Output the (X, Y) coordinate of the center of the cell containing the given text.  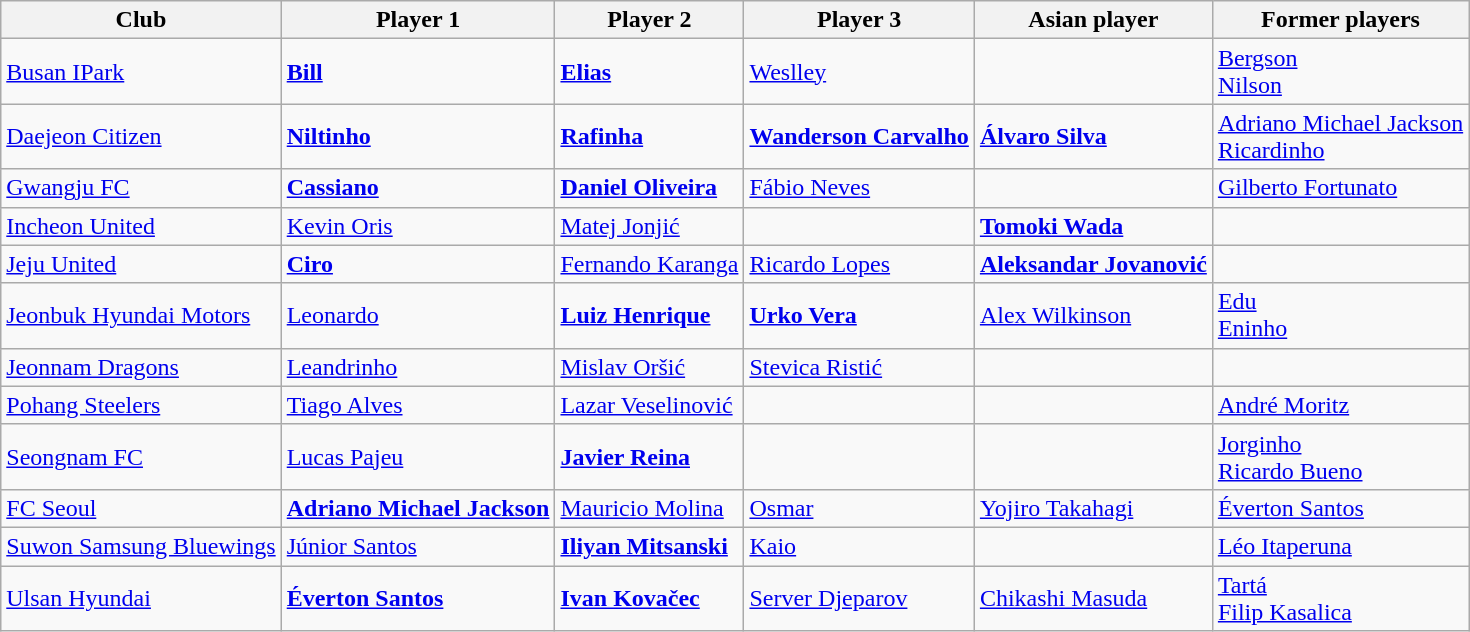
Lazar Veselinović (650, 405)
Ciro (418, 264)
Daniel Oliveira (650, 188)
Seongnam FC (141, 456)
Júnior Santos (418, 546)
Fernando Karanga (650, 264)
Asian player (1093, 20)
Gilberto Fortunato (1340, 188)
Stevica Ristić (859, 367)
Tartá Filip Kasalica (1340, 598)
Former players (1340, 20)
Busan IPark (141, 72)
Bergson Nilson (1340, 72)
Lucas Pajeu (418, 456)
Matej Jonjić (650, 226)
Osmar (859, 508)
Incheon United (141, 226)
Kevin Oris (418, 226)
Javier Reina (650, 456)
Chikashi Masuda (1093, 598)
Ricardo Lopes (859, 264)
Gwangju FC (141, 188)
Daejeon Citizen (141, 136)
Tiago Alves (418, 405)
Weslley (859, 72)
Pohang Steelers (141, 405)
Léo Itaperuna (1340, 546)
Club (141, 20)
Ivan Kovačec (650, 598)
Elias (650, 72)
Kaio (859, 546)
Yojiro Takahagi (1093, 508)
Aleksandar Jovanović (1093, 264)
Urko Vera (859, 316)
Tomoki Wada (1093, 226)
Suwon Samsung Bluewings (141, 546)
André Moritz (1340, 405)
Jeju United (141, 264)
Wanderson Carvalho (859, 136)
Iliyan Mitsanski (650, 546)
Player 1 (418, 20)
Fábio Neves (859, 188)
Server Djeparov (859, 598)
Mauricio Molina (650, 508)
Ulsan Hyundai (141, 598)
Cassiano (418, 188)
Álvaro Silva (1093, 136)
Leandrinho (418, 367)
Alex Wilkinson (1093, 316)
Jeonbuk Hyundai Motors (141, 316)
Adriano Michael Jackson (418, 508)
Bill (418, 72)
Jeonnam Dragons (141, 367)
Player 2 (650, 20)
Luiz Henrique (650, 316)
Rafinha (650, 136)
Mislav Oršić (650, 367)
Player 3 (859, 20)
Niltinho (418, 136)
Adriano Michael Jackson Ricardinho (1340, 136)
Jorginho Ricardo Bueno (1340, 456)
Leonardo (418, 316)
Edu Eninho (1340, 316)
FC Seoul (141, 508)
